Extract the (X, Y) coordinate from the center of the cell holding the provided text.  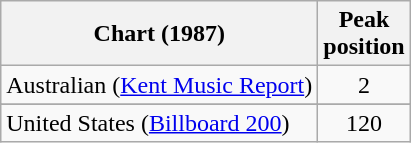
United States (Billboard 200) (160, 123)
2 (364, 85)
Peakposition (364, 34)
Australian (Kent Music Report) (160, 85)
Chart (1987) (160, 34)
120 (364, 123)
